For the text-containing cell, return its midpoint in (X, Y) coordinate format. 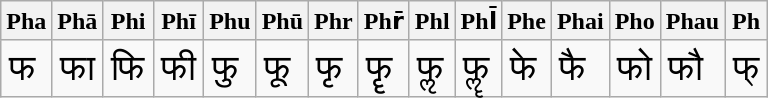
Phu (230, 21)
Phl (432, 21)
Phr (334, 21)
फि (128, 68)
फो (634, 68)
Phi (128, 21)
Pho (634, 21)
फॄ (384, 68)
फे (527, 68)
फै (580, 68)
Phū (282, 21)
फू (282, 68)
Phl̄ (478, 21)
Phau (692, 21)
फा (78, 68)
Ph (746, 21)
Phā (78, 21)
फ् (746, 68)
Phe (527, 21)
फृ (334, 68)
फु (230, 68)
Pha (26, 21)
Phai (580, 21)
फौ (692, 68)
Phī (178, 21)
फॣ (478, 68)
फी (178, 68)
फ (26, 68)
Phr̄ (384, 21)
फॢ (432, 68)
